Scan for the cell matching the given text and deliver its (X, Y) coordinate at center. 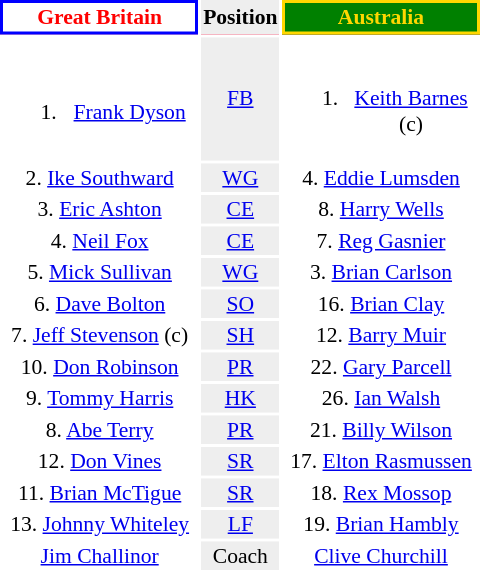
7. Reg Gasnier (381, 240)
Position (240, 17)
26. Ian Walsh (381, 398)
Clive Churchill (381, 555)
FB (240, 100)
7. Jeff Stevenson (c) (100, 335)
8. Abe Terry (100, 429)
12. Don Vines (100, 461)
9. Tommy Harris (100, 398)
16. Brian Clay (381, 303)
SO (240, 303)
22. Gary Parcell (381, 366)
12. Barry Muir (381, 335)
Keith Barnes (c) (381, 100)
Jim Challinor (100, 555)
HK (240, 398)
Frank Dyson (100, 100)
6. Dave Bolton (100, 303)
4. Eddie Lumsden (381, 177)
10. Don Robinson (100, 366)
17. Elton Rasmussen (381, 461)
13. Johnny Whiteley (100, 524)
3. Brian Carlson (381, 272)
Coach (240, 555)
Great Britain (100, 17)
19. Brian Hambly (381, 524)
3. Eric Ashton (100, 209)
5. Mick Sullivan (100, 272)
LF (240, 524)
21. Billy Wilson (381, 429)
11. Brian McTigue (100, 492)
18. Rex Mossop (381, 492)
Australia (381, 17)
SH (240, 335)
4. Neil Fox (100, 240)
2. Ike Southward (100, 177)
8. Harry Wells (381, 209)
